Capture the cell that displays the provided text and extract its (x, y) central coordinate. 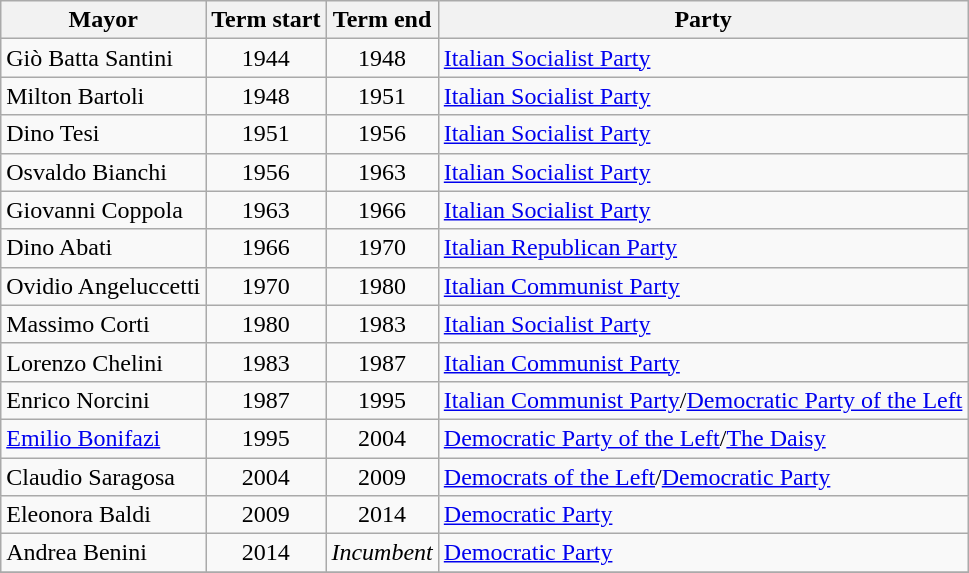
Andrea Benini (104, 553)
Italian Communist Party/Democratic Party of the Left (703, 400)
Term end (382, 20)
Term start (266, 20)
Enrico Norcini (104, 400)
Italian Republican Party (703, 248)
Incumbent (382, 553)
Mayor (104, 20)
Eleonora Baldi (104, 515)
Milton Bartoli (104, 96)
Osvaldo Bianchi (104, 172)
Lorenzo Chelini (104, 362)
Giò Batta Santini (104, 58)
Party (703, 20)
Dino Tesi (104, 134)
Claudio Saragosa (104, 477)
Emilio Bonifazi (104, 438)
Massimo Corti (104, 324)
Democrats of the Left/Democratic Party (703, 477)
1944 (266, 58)
Ovidio Angeluccetti (104, 286)
Giovanni Coppola (104, 210)
Democratic Party of the Left/The Daisy (703, 438)
Dino Abati (104, 248)
